Scan for the cell matching the given text and deliver its (X, Y) coordinate at center. 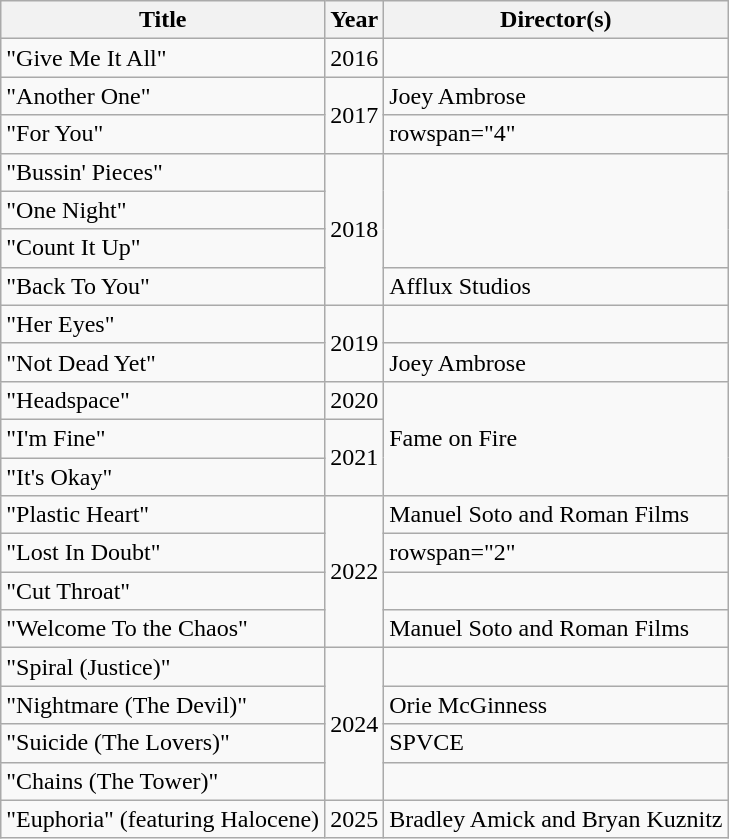
2021 (354, 457)
2022 (354, 572)
Title (163, 20)
"Count It Up" (163, 248)
SPVCE (556, 743)
"Her Eyes" (163, 324)
Fame on Fire (556, 438)
Bradley Amick and Bryan Kuznitz (556, 819)
"I'm Fine" (163, 438)
"Euphoria" (featuring Halocene) (163, 819)
2017 (354, 115)
Orie McGinness (556, 705)
"Nightmare (The Devil)" (163, 705)
"Cut Throat" (163, 591)
"Welcome To the Chaos" (163, 629)
"Give Me It All" (163, 58)
"Another One" (163, 96)
"Back To You" (163, 286)
"Lost In Doubt" (163, 553)
"For You" (163, 134)
"One Night" (163, 210)
"Spiral (Justice)" (163, 667)
2024 (354, 724)
"Suicide (The Lovers)" (163, 743)
2016 (354, 58)
"Bussin' Pieces" (163, 172)
"Headspace" (163, 400)
rowspan="4" (556, 134)
Year (354, 20)
2019 (354, 343)
"Not Dead Yet" (163, 362)
"It's Okay" (163, 477)
2020 (354, 400)
rowspan="2" (556, 553)
2025 (354, 819)
2018 (354, 229)
"Plastic Heart" (163, 515)
Director(s) (556, 20)
Afflux Studios (556, 286)
"Chains (The Tower)" (163, 781)
